Detect which cell encompasses the target text, then output its [X, Y] center coordinate. 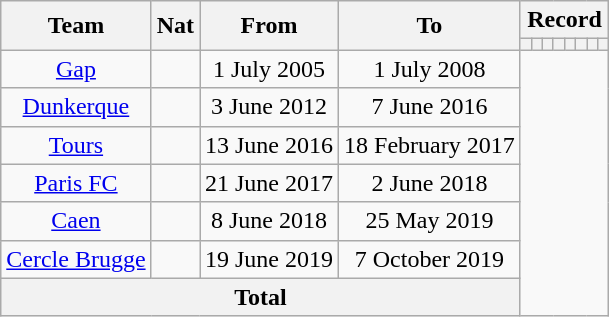
18 February 2017 [430, 145]
2 June 2018 [430, 183]
Cercle Brugge [76, 259]
Nat [175, 26]
8 June 2018 [270, 221]
To [430, 26]
25 May 2019 [430, 221]
From [270, 26]
7 October 2019 [430, 259]
Caen [76, 221]
13 June 2016 [270, 145]
Paris FC [76, 183]
1 July 2008 [430, 69]
Team [76, 26]
Gap [76, 69]
7 June 2016 [430, 107]
Total [261, 297]
Tours [76, 145]
21 June 2017 [270, 183]
Dunkerque [76, 107]
1 July 2005 [270, 69]
19 June 2019 [270, 259]
Record [564, 20]
3 June 2012 [270, 107]
